Provide the [X, Y] coordinate of the cell's center where the given text is located.  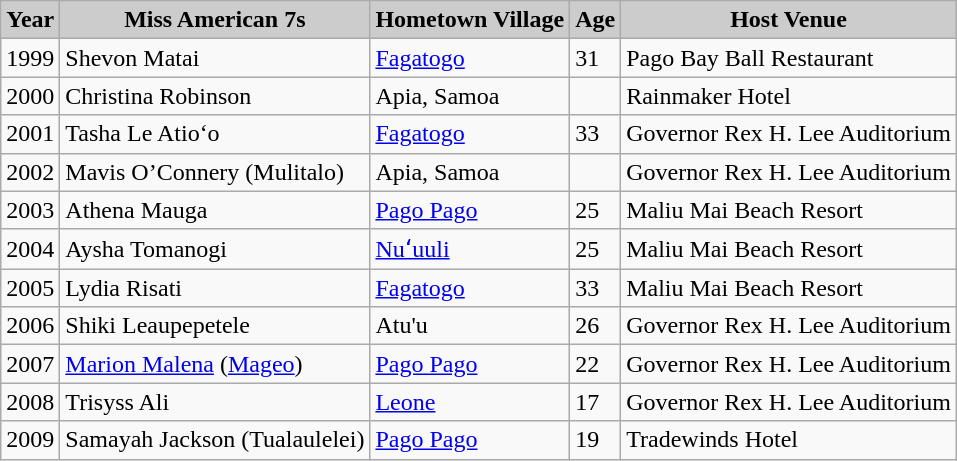
2007 [30, 364]
Athena Mauga [215, 210]
26 [596, 326]
2006 [30, 326]
Marion Malena (Mageo) [215, 364]
Lydia Risati [215, 288]
31 [596, 58]
19 [596, 440]
Hometown Village [470, 20]
Nuʻuuli [470, 249]
17 [596, 402]
2005 [30, 288]
2002 [30, 172]
22 [596, 364]
Age [596, 20]
Year [30, 20]
Tradewinds Hotel [789, 440]
Host Venue [789, 20]
Christina Robinson [215, 96]
Mavis O’Connery (Mulitalo) [215, 172]
Trisyss Ali [215, 402]
Miss American 7s [215, 20]
2004 [30, 249]
1999 [30, 58]
Shevon Matai [215, 58]
Tasha Le Atio‘o [215, 134]
2009 [30, 440]
2001 [30, 134]
2003 [30, 210]
Atu'u [470, 326]
Samayah Jackson (Tualaulelei) [215, 440]
2000 [30, 96]
2008 [30, 402]
Leone [470, 402]
Rainmaker Hotel [789, 96]
Pago Bay Ball Restaurant [789, 58]
Aysha Tomanogi [215, 249]
Shiki Leaupepetele [215, 326]
